Output the [X, Y] coordinate of the center of the cell containing the given text.  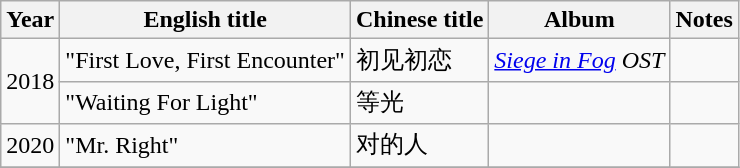
2018 [30, 82]
初见初恋 [419, 60]
等光 [419, 102]
Album [580, 20]
English title [206, 20]
Year [30, 20]
2020 [30, 146]
"Mr. Right" [206, 146]
"Waiting For Light" [206, 102]
Chinese title [419, 20]
Siege in Fog OST [580, 60]
Notes [704, 20]
对的人 [419, 146]
"First Love, First Encounter" [206, 60]
